Determine the [X, Y] coordinate at the center of the cell enclosing the given text.  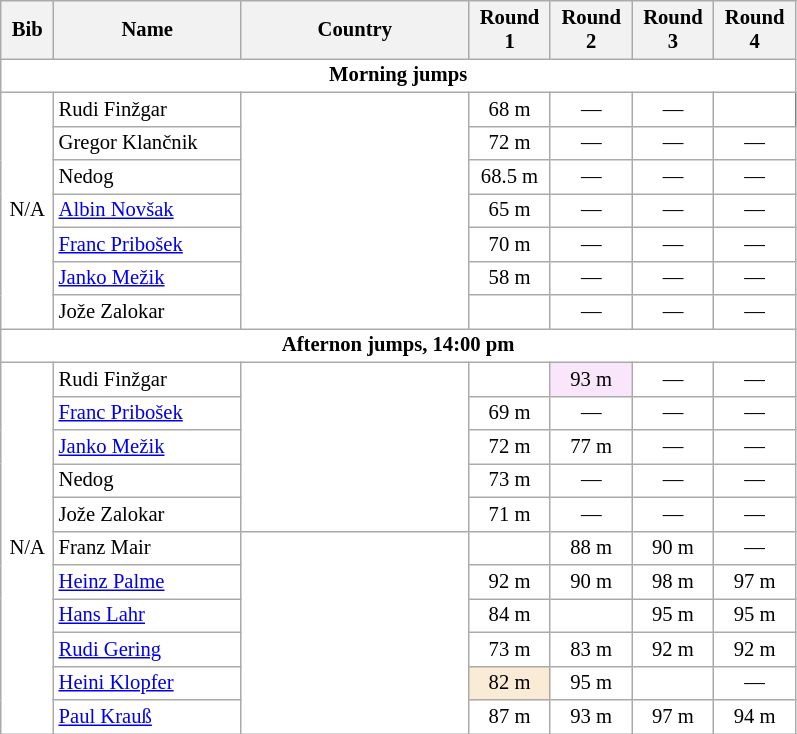
Round 3 [673, 29]
Paul Krauß [148, 717]
82 m [510, 683]
58 m [510, 278]
Name [148, 29]
70 m [510, 244]
Bib [28, 29]
Rudi Gering [148, 649]
Country [355, 29]
65 m [510, 210]
98 m [673, 581]
88 m [591, 548]
69 m [510, 413]
94 m [755, 717]
Morning jumps [398, 75]
68.5 m [510, 177]
Gregor Klančnik [148, 143]
77 m [591, 447]
84 m [510, 615]
Round 2 [591, 29]
Heinz Palme [148, 581]
Franz Mair [148, 548]
Afternon jumps, 14:00 pm [398, 345]
Heini Klopfer [148, 683]
Round 4 [755, 29]
83 m [591, 649]
Hans Lahr [148, 615]
87 m [510, 717]
Round 1 [510, 29]
68 m [510, 109]
Albin Novšak [148, 210]
71 m [510, 514]
